Determine the [x, y] coordinate at the center of the cell enclosing the given text.  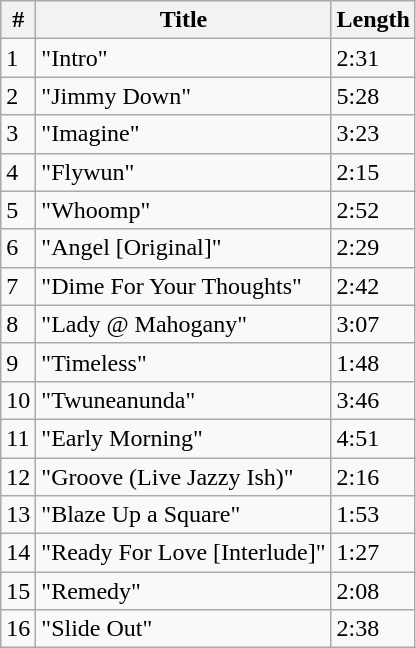
"Dime For Your Thoughts" [184, 286]
16 [18, 629]
5 [18, 210]
7 [18, 286]
Title [184, 20]
2:31 [373, 58]
"Imagine" [184, 134]
"Ready For Love [Interlude]" [184, 553]
"Remedy" [184, 591]
2:16 [373, 477]
"Early Morning" [184, 438]
2 [18, 96]
9 [18, 362]
"Timeless" [184, 362]
1:27 [373, 553]
10 [18, 400]
12 [18, 477]
13 [18, 515]
6 [18, 248]
3:07 [373, 324]
3 [18, 134]
8 [18, 324]
14 [18, 553]
2:38 [373, 629]
"Whoomp" [184, 210]
2:29 [373, 248]
"Blaze Up a Square" [184, 515]
"Jimmy Down" [184, 96]
# [18, 20]
1:48 [373, 362]
2:42 [373, 286]
1 [18, 58]
15 [18, 591]
4 [18, 172]
"Twuneanunda" [184, 400]
"Intro" [184, 58]
5:28 [373, 96]
"Angel [Original]" [184, 248]
"Flywun" [184, 172]
3:46 [373, 400]
"Slide Out" [184, 629]
2:08 [373, 591]
2:52 [373, 210]
3:23 [373, 134]
"Lady @ Mahogany" [184, 324]
4:51 [373, 438]
Length [373, 20]
11 [18, 438]
2:15 [373, 172]
"Groove (Live Jazzy Ish)" [184, 477]
1:53 [373, 515]
